Output the [X, Y] coordinate of the center of the cell containing the given text.  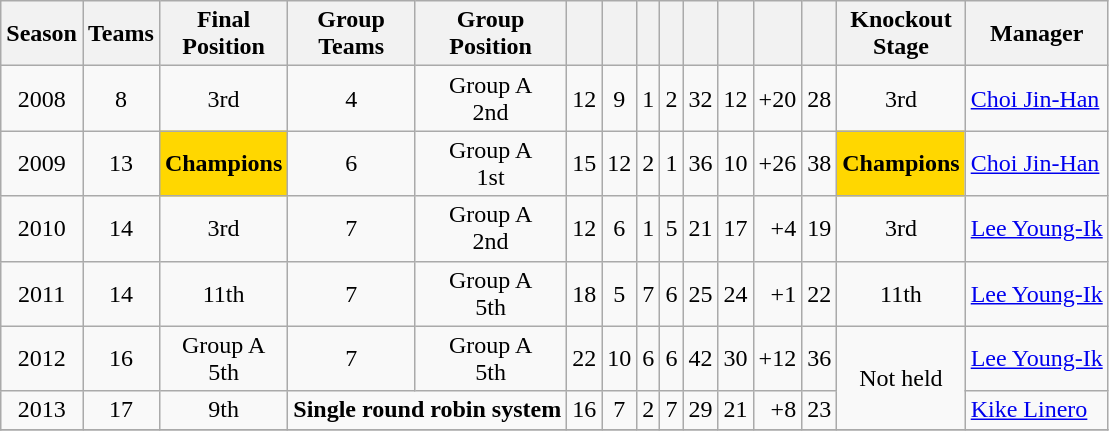
Group A1st [491, 164]
+20 [778, 98]
GroupTeams [352, 34]
9 [620, 98]
15 [584, 164]
2009 [42, 164]
Single round robin system [428, 410]
32 [700, 98]
Not held [901, 378]
2010 [42, 228]
30 [736, 358]
23 [820, 410]
4 [352, 98]
28 [820, 98]
Kike Linero [1036, 410]
GroupPosition [491, 34]
+8 [778, 410]
18 [584, 294]
FinalPosition [223, 34]
+12 [778, 358]
29 [700, 410]
Teams [120, 34]
+26 [778, 164]
Season [42, 34]
25 [700, 294]
42 [700, 358]
2011 [42, 294]
8 [120, 98]
38 [820, 164]
13 [120, 164]
+4 [778, 228]
Manager [1036, 34]
2008 [42, 98]
24 [736, 294]
2013 [42, 410]
9th [223, 410]
KnockoutStage [901, 34]
+1 [778, 294]
19 [820, 228]
2012 [42, 358]
